Locate the cell with the specified text and output its [X, Y] center coordinate. 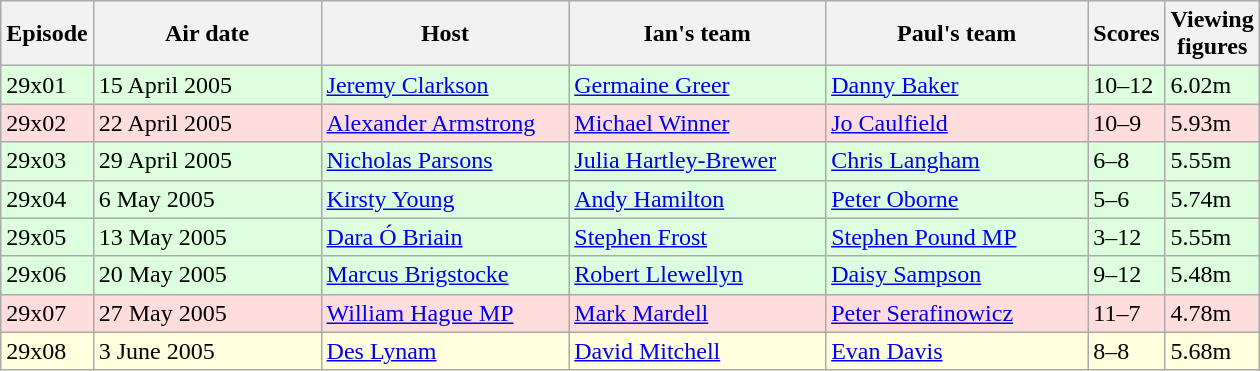
Stephen Frost [698, 237]
Mark Mardell [698, 313]
29 April 2005 [207, 161]
10–12 [1126, 85]
Alexander Armstrong [445, 123]
5.48m [1212, 275]
29x06 [47, 275]
David Mitchell [698, 351]
29x03 [47, 161]
Marcus Brigstocke [445, 275]
29x01 [47, 85]
9–12 [1126, 275]
20 May 2005 [207, 275]
5.74m [1212, 199]
8–8 [1126, 351]
Scores [1126, 34]
3 June 2005 [207, 351]
Nicholas Parsons [445, 161]
29x04 [47, 199]
15 April 2005 [207, 85]
29x02 [47, 123]
Peter Oborne [957, 199]
Viewing figures [1212, 34]
Andy Hamilton [698, 199]
3–12 [1126, 237]
Ian's team [698, 34]
6–8 [1126, 161]
Julia Hartley-Brewer [698, 161]
13 May 2005 [207, 237]
Jo Caulfield [957, 123]
Michael Winner [698, 123]
Host [445, 34]
Evan Davis [957, 351]
22 April 2005 [207, 123]
Jeremy Clarkson [445, 85]
Daisy Sampson [957, 275]
29x08 [47, 351]
Chris Langham [957, 161]
11–7 [1126, 313]
Germaine Greer [698, 85]
6.02m [1212, 85]
Paul's team [957, 34]
6 May 2005 [207, 199]
5.93m [1212, 123]
Kirsty Young [445, 199]
Peter Serafinowicz [957, 313]
Episode [47, 34]
Danny Baker [957, 85]
William Hague MP [445, 313]
Air date [207, 34]
4.78m [1212, 313]
Des Lynam [445, 351]
29x07 [47, 313]
5.68m [1212, 351]
5–6 [1126, 199]
Stephen Pound MP [957, 237]
Robert Llewellyn [698, 275]
29x05 [47, 237]
Dara Ó Briain [445, 237]
10–9 [1126, 123]
27 May 2005 [207, 313]
